Scan for the cell matching the given text and deliver its [X, Y] coordinate at center. 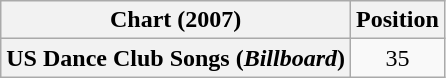
US Dance Club Songs (Billboard) [176, 58]
35 [398, 58]
Position [398, 20]
Chart (2007) [176, 20]
